Extract the [x, y] coordinate from the center of the cell holding the provided text.  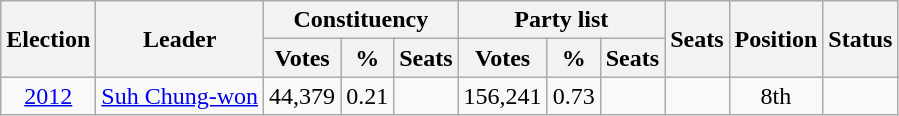
156,241 [502, 96]
Position [776, 39]
44,379 [302, 96]
Status [860, 39]
Suh Chung-won [180, 96]
Party list [562, 20]
Constituency [362, 20]
2012 [48, 96]
0.73 [574, 96]
8th [776, 96]
Election [48, 39]
Leader [180, 39]
0.21 [368, 96]
